Determine the [X, Y] coordinate at the center of the cell enclosing the given text.  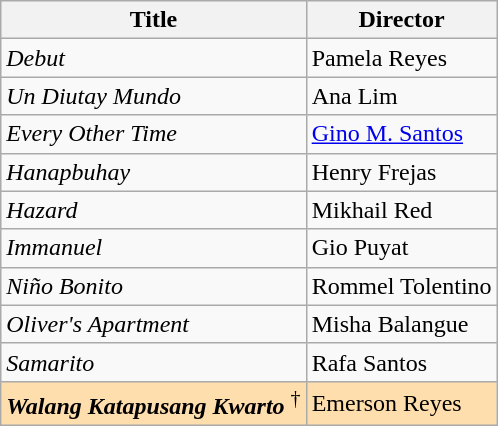
Title [154, 20]
Samarito [154, 362]
Pamela Reyes [402, 58]
Oliver's Apartment [154, 324]
Misha Balangue [402, 324]
Un Diutay Mundo [154, 96]
Director [402, 20]
Rafa Santos [402, 362]
Gino M. Santos [402, 134]
Rommel Tolentino [402, 286]
Hazard [154, 210]
Walang Katapusang Kwarto † [154, 404]
Ana Lim [402, 96]
Henry Frejas [402, 172]
Emerson Reyes [402, 404]
Debut [154, 58]
Hanapbuhay [154, 172]
Immanuel [154, 248]
Gio Puyat [402, 248]
Niño Bonito [154, 286]
Every Other Time [154, 134]
Mikhail Red [402, 210]
